Search for the cell housing the specified text and yield its (X, Y) center coordinate. 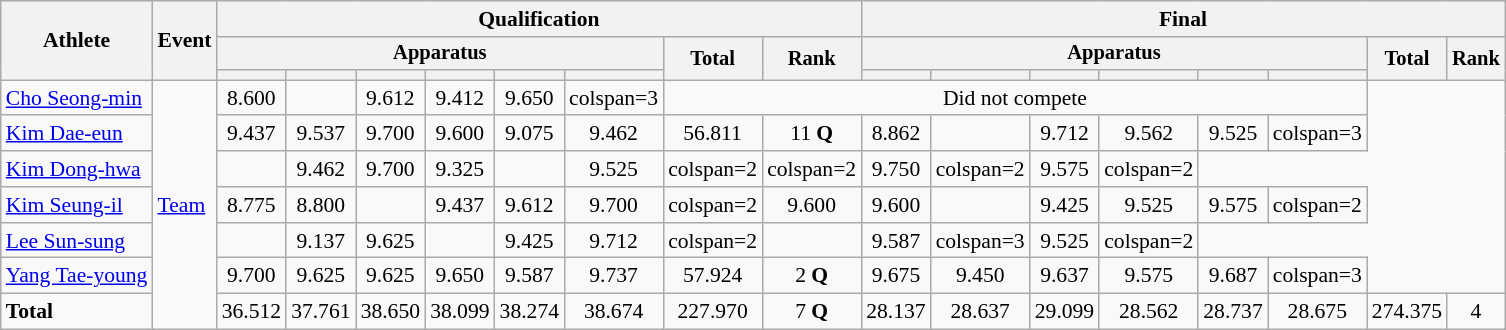
37.761 (320, 312)
9.750 (896, 169)
7 Q (812, 312)
8.600 (252, 98)
Did not compete (1015, 98)
28.637 (980, 312)
9.675 (896, 276)
28.737 (1232, 312)
Yang Tae-young (77, 276)
Lee Sun-sung (77, 241)
Final (1183, 19)
38.674 (614, 312)
9.450 (980, 276)
9.562 (1148, 134)
8.775 (252, 205)
4 (1476, 312)
38.274 (530, 312)
9.075 (530, 134)
Kim Dong-hwa (77, 169)
Event (184, 40)
29.099 (1064, 312)
9.137 (320, 241)
Qualification (540, 19)
28.562 (1148, 312)
56.811 (712, 134)
227.970 (712, 312)
Athlete (77, 40)
9.325 (460, 169)
8.800 (320, 205)
38.650 (390, 312)
11 Q (812, 134)
274.375 (1407, 312)
28.137 (896, 312)
Kim Seung-il (77, 205)
Kim Dae-eun (77, 134)
9.637 (1064, 276)
38.099 (460, 312)
8.862 (896, 134)
36.512 (252, 312)
Team (184, 204)
2 Q (812, 276)
9.412 (460, 98)
28.675 (1318, 312)
Cho Seong-min (77, 98)
9.537 (320, 134)
9.737 (614, 276)
9.687 (1232, 276)
57.924 (712, 276)
